From the cell containing the given text, extract its center point as (x, y) coordinate. 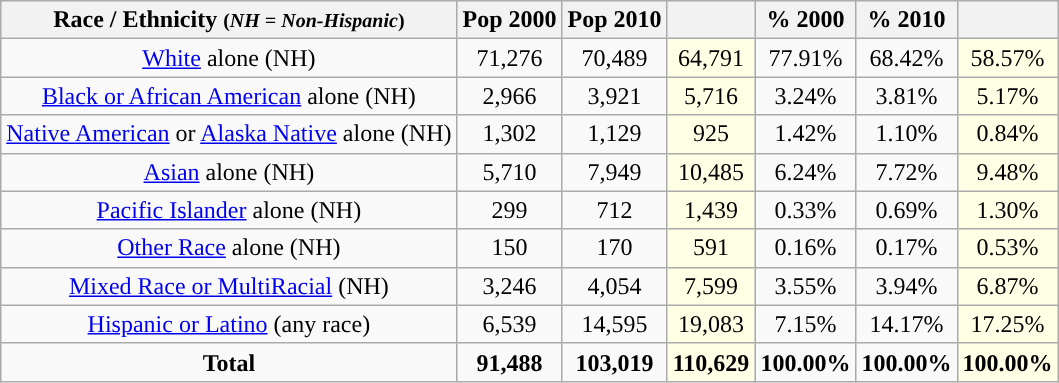
2,966 (510, 96)
68.42% (906, 58)
5,710 (510, 172)
0.53% (1008, 248)
4,054 (614, 286)
1,439 (711, 210)
Mixed Race or MultiRacial (NH) (229, 286)
5.17% (1008, 96)
7,949 (614, 172)
3,246 (510, 286)
591 (711, 248)
1,302 (510, 134)
Native American or Alaska Native alone (NH) (229, 134)
17.25% (1008, 324)
77.91% (806, 58)
110,629 (711, 362)
3.24% (806, 96)
0.33% (806, 210)
14.17% (906, 324)
Pacific Islander alone (NH) (229, 210)
14,595 (614, 324)
1.10% (906, 134)
58.57% (1008, 58)
103,019 (614, 362)
Pop 2010 (614, 20)
6,539 (510, 324)
0.17% (906, 248)
Race / Ethnicity (NH = Non-Hispanic) (229, 20)
64,791 (711, 58)
3.94% (906, 286)
70,489 (614, 58)
19,083 (711, 324)
150 (510, 248)
1.42% (806, 134)
1.30% (1008, 210)
% 2010 (906, 20)
299 (510, 210)
170 (614, 248)
10,485 (711, 172)
7.15% (806, 324)
0.84% (1008, 134)
0.16% (806, 248)
1,129 (614, 134)
7.72% (906, 172)
3,921 (614, 96)
% 2000 (806, 20)
White alone (NH) (229, 58)
Black or African American alone (NH) (229, 96)
3.55% (806, 286)
925 (711, 134)
Other Race alone (NH) (229, 248)
3.81% (906, 96)
91,488 (510, 362)
Pop 2000 (510, 20)
Asian alone (NH) (229, 172)
71,276 (510, 58)
Total (229, 362)
5,716 (711, 96)
Hispanic or Latino (any race) (229, 324)
712 (614, 210)
6.87% (1008, 286)
7,599 (711, 286)
0.69% (906, 210)
6.24% (806, 172)
9.48% (1008, 172)
